Detect which cell encompasses the target text, then output its [x, y] center coordinate. 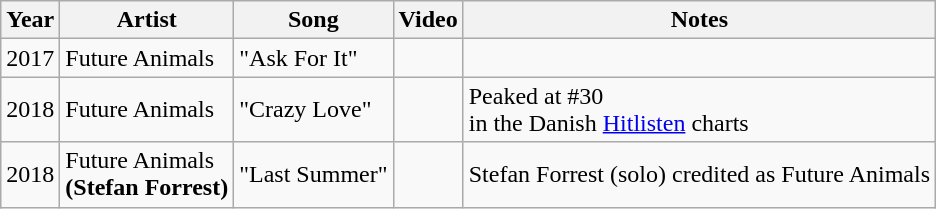
"Last Summer" [314, 174]
Song [314, 20]
Peaked at #30 in the Danish Hitlisten charts [699, 110]
Future Animals (Stefan Forrest) [147, 174]
Stefan Forrest (solo) credited as Future Animals [699, 174]
Video [428, 20]
"Ask For It" [314, 58]
Year [30, 20]
Artist [147, 20]
"Crazy Love" [314, 110]
2017 [30, 58]
Notes [699, 20]
